Capture the cell that displays the provided text and extract its [x, y] central coordinate. 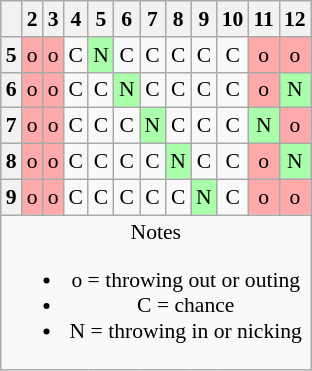
3 [54, 19]
4 [76, 19]
12 [295, 19]
10 [233, 19]
2 [32, 19]
Notes o = throwing out or outing C = chance N = throwing in or nicking [156, 292]
11 [264, 19]
